Locate the cell with the specified text and output its (x, y) center coordinate. 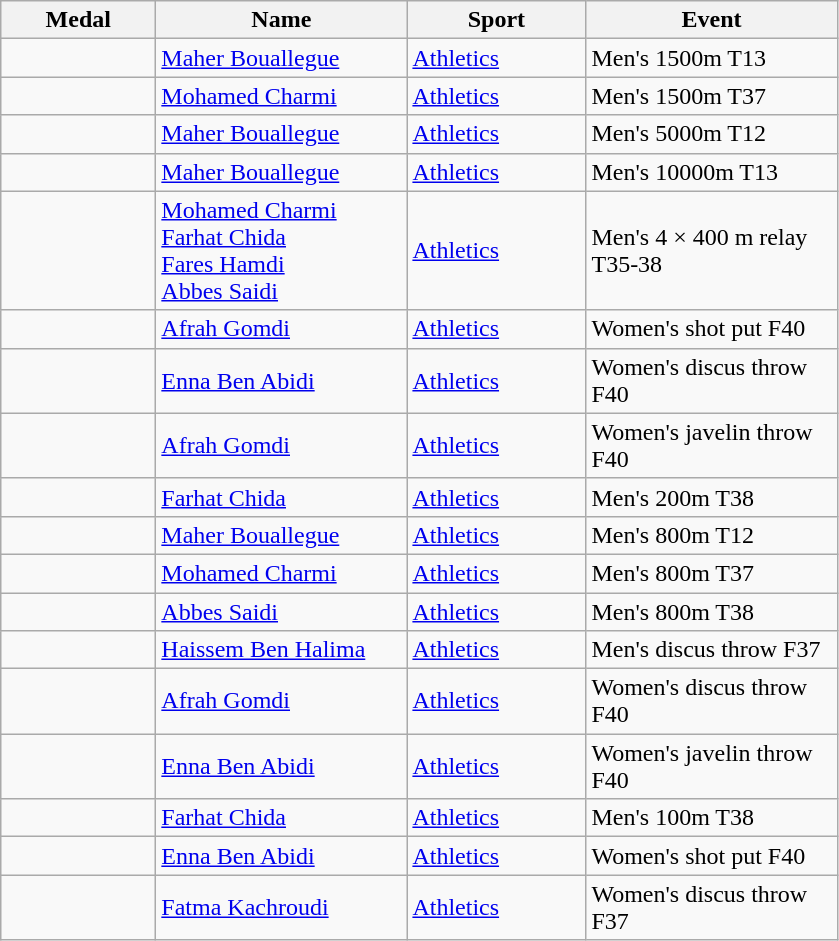
Men's 200m T38 (712, 497)
Men's 800m T38 (712, 611)
Haissem Ben Halima (282, 650)
Men's 800m T37 (712, 573)
Abbes Saidi (282, 611)
Women's discus throw F37 (712, 908)
Men's 1500m T13 (712, 58)
Event (712, 20)
Men's 10000m T13 (712, 172)
Name (282, 20)
Sport (496, 20)
Men's 4 × 400 m relay T35-38 (712, 250)
Men's 100m T38 (712, 818)
Men's 800m T12 (712, 535)
Mohamed Charmi Farhat Chida Fares Hamdi Abbes Saidi (282, 250)
Fatma Kachroudi (282, 908)
Men's 5000m T12 (712, 134)
Men's discus throw F37 (712, 650)
Men's 1500m T37 (712, 96)
Medal (78, 20)
